Return the [X, Y] coordinate for the center point of the cell that contains the specified text.  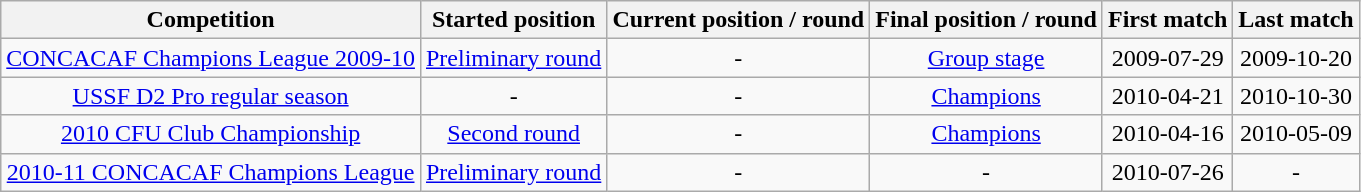
First match [1167, 20]
USSF D2 Pro regular season [211, 96]
2010-05-09 [1296, 134]
2009-10-20 [1296, 58]
CONCACAF Champions League 2009-10 [211, 58]
Started position [513, 20]
2010-07-26 [1167, 172]
2010 CFU Club Championship [211, 134]
Current position / round [738, 20]
2010-04-21 [1167, 96]
Last match [1296, 20]
Competition [211, 20]
2010-10-30 [1296, 96]
Second round [513, 134]
Group stage [986, 58]
Final position / round [986, 20]
2010-11 CONCACAF Champions League [211, 172]
2009-07-29 [1167, 58]
2010-04-16 [1167, 134]
